Scan for the cell matching the given text and deliver its [X, Y] coordinate at center. 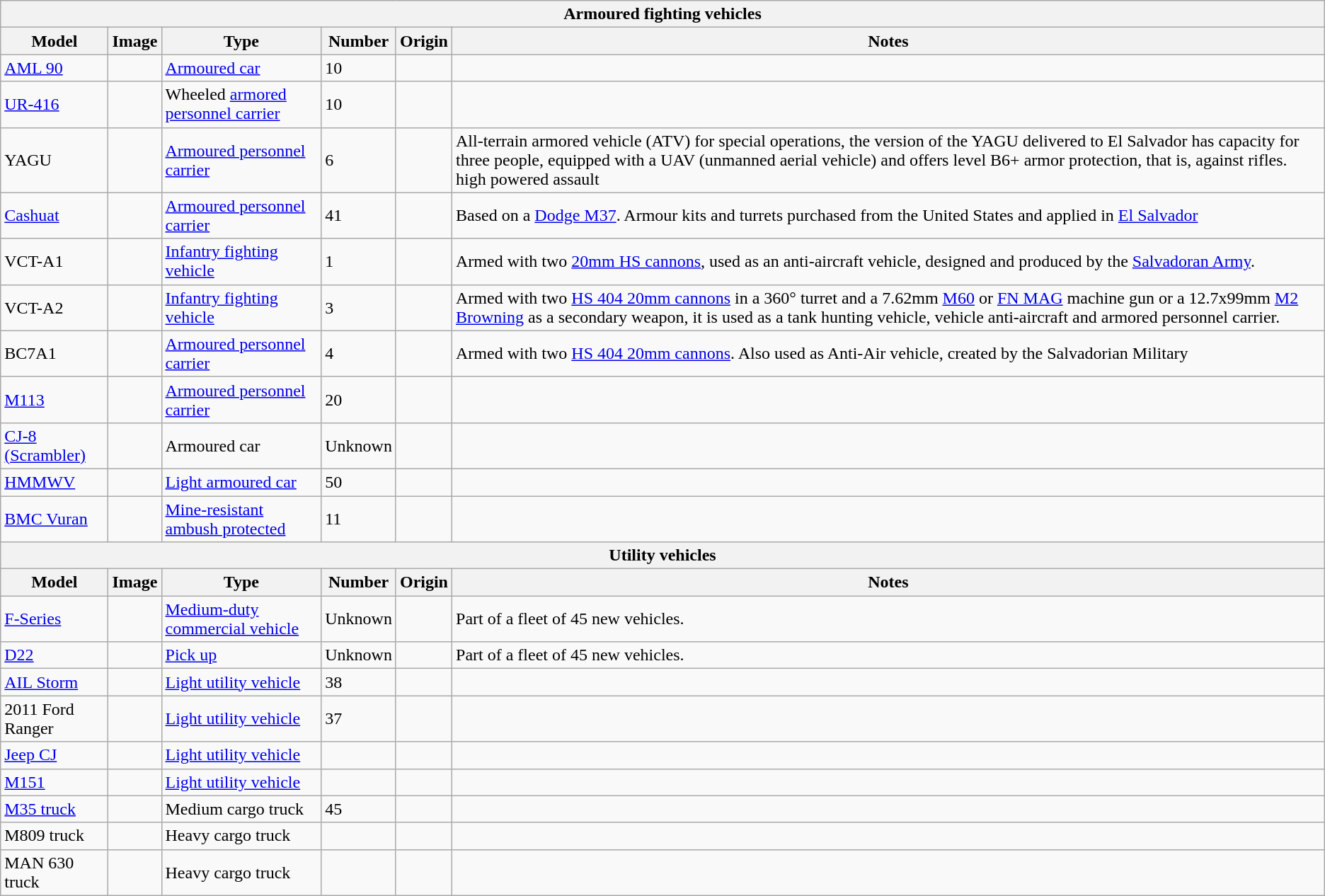
Jeep CJ [55, 755]
6 [359, 160]
2011 Ford Ranger [55, 719]
CJ-8 (Scrambler) [55, 446]
M35 truck [55, 809]
11 [359, 518]
M151 [55, 782]
41 [359, 215]
Armed with two 20mm HS cannons, used as an anti-aircraft vehicle, designed and produced by the Salvadoran Army. [889, 262]
F-Series [55, 619]
45 [359, 809]
20 [359, 399]
Pick up [241, 655]
50 [359, 482]
Medium-duty commercial vehicle [241, 619]
Light armoured car [241, 482]
D22 [55, 655]
M113 [55, 399]
1 [359, 262]
M809 truck [55, 836]
Based on a Dodge M37. Armour kits and turrets purchased from the United States and applied in El Salvador [889, 215]
UR-416 [55, 105]
Mine-resistant ambush protected [241, 518]
MAN 630 truck [55, 872]
BC7A1 [55, 354]
VCT-A1 [55, 262]
38 [359, 682]
Armed with two HS 404 20mm cannons. Also used as Anti-Air vehicle, created by the Salvadorian Military [889, 354]
AML 90 [55, 68]
Wheeled armored personnel carrier [241, 105]
YAGU [55, 160]
HMMWV [55, 482]
Medium cargo truck [241, 809]
BMC Vuran [55, 518]
37 [359, 719]
3 [359, 307]
4 [359, 354]
Armoured fighting vehicles [662, 14]
Cashuat [55, 215]
VCT-A2 [55, 307]
Utility vehicles [662, 556]
AIL Storm [55, 682]
